Return (x, y) of the center of cell containing provided text 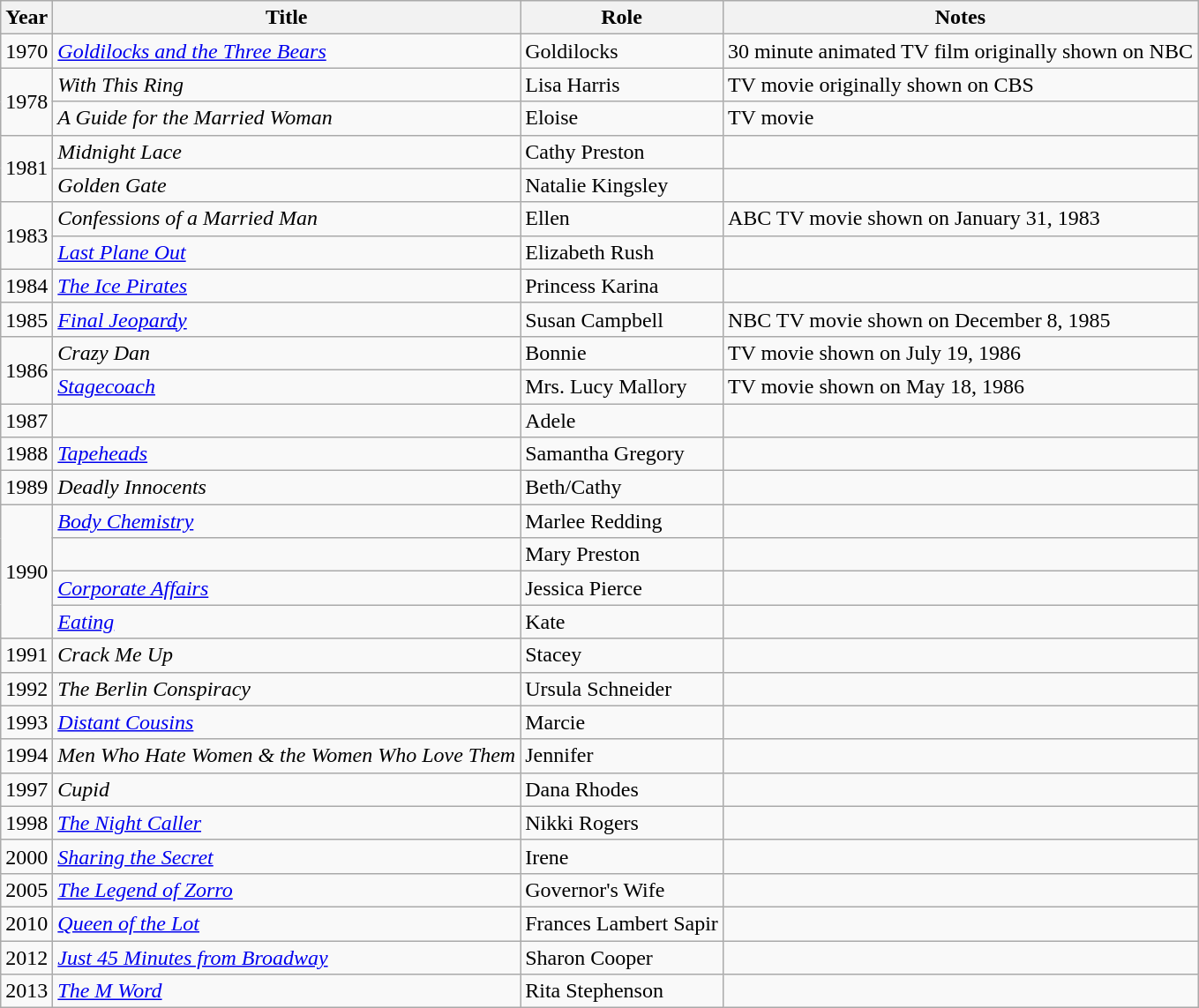
Marlee Redding (622, 521)
30 minute animated TV film originally shown on NBC (960, 51)
Deadly Innocents (287, 488)
TV movie shown on July 19, 1986 (960, 353)
Confessions of a Married Man (287, 219)
1997 (26, 789)
Lisa Harris (622, 85)
1990 (26, 571)
Eloise (622, 118)
NBC TV movie shown on December 8, 1985 (960, 319)
Tapeheads (287, 454)
2013 (26, 991)
The Legend of Zorro (287, 890)
1994 (26, 756)
Rita Stephenson (622, 991)
Sharing the Secret (287, 856)
Nikki Rogers (622, 823)
Eating (287, 622)
Distant Cousins (287, 722)
Crazy Dan (287, 353)
1992 (26, 689)
TV movie (960, 118)
Goldilocks and the Three Bears (287, 51)
Goldilocks (622, 51)
A Guide for the Married Woman (287, 118)
Beth/Cathy (622, 488)
Samantha Gregory (622, 454)
1970 (26, 51)
Cathy Preston (622, 152)
Kate (622, 622)
1991 (26, 655)
Irene (622, 856)
The M Word (287, 991)
Jennifer (622, 756)
Just 45 Minutes from Broadway (287, 957)
Stagecoach (287, 386)
1983 (26, 235)
Marcie (622, 722)
Natalie Kingsley (622, 185)
Corporate Affairs (287, 588)
Ellen (622, 219)
Bonnie (622, 353)
Sharon Cooper (622, 957)
1989 (26, 488)
Midnight Lace (287, 152)
2000 (26, 856)
1985 (26, 319)
2012 (26, 957)
Jessica Pierce (622, 588)
Mrs. Lucy Mallory (622, 386)
Role (622, 18)
Dana Rhodes (622, 789)
The Night Caller (287, 823)
Year (26, 18)
1984 (26, 286)
1981 (26, 168)
1978 (26, 101)
1987 (26, 421)
Last Plane Out (287, 252)
With This Ring (287, 85)
Governor's Wife (622, 890)
Susan Campbell (622, 319)
The Ice Pirates (287, 286)
ABC TV movie shown on January 31, 1983 (960, 219)
Queen of the Lot (287, 923)
TV movie originally shown on CBS (960, 85)
Golden Gate (287, 185)
Men Who Hate Women & the Women Who Love Them (287, 756)
Crack Me Up (287, 655)
Princess Karina (622, 286)
Adele (622, 421)
The Berlin Conspiracy (287, 689)
1998 (26, 823)
Title (287, 18)
1986 (26, 370)
Notes (960, 18)
Final Jeopardy (287, 319)
1993 (26, 722)
2005 (26, 890)
Stacey (622, 655)
Ursula Schneider (622, 689)
TV movie shown on May 18, 1986 (960, 386)
2010 (26, 923)
1988 (26, 454)
Body Chemistry (287, 521)
Mary Preston (622, 555)
Frances Lambert Sapir (622, 923)
Elizabeth Rush (622, 252)
Cupid (287, 789)
